From the cell containing the given text, extract its center point as [x, y] coordinate. 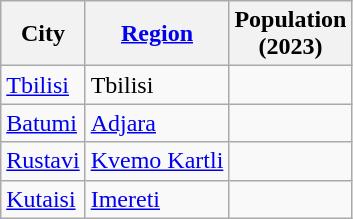
Kutaisi [43, 199]
City [43, 34]
Batumi [43, 123]
Region [157, 34]
Rustavi [43, 161]
Adjara [157, 123]
Population(2023) [290, 34]
Kvemo Kartli [157, 161]
Imereti [157, 199]
